From the cell containing the given text, extract its center point as (x, y) coordinate. 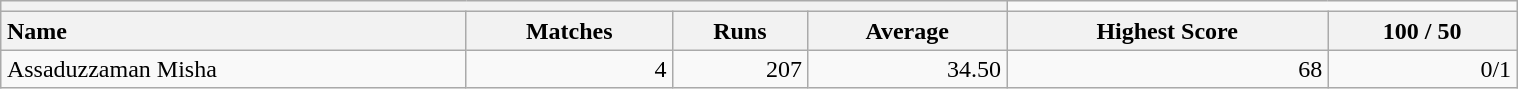
100 / 50 (1422, 31)
Average (908, 31)
4 (569, 69)
0/1 (1422, 69)
207 (740, 69)
68 (1168, 69)
Matches (569, 31)
Runs (740, 31)
Highest Score (1168, 31)
Name (234, 31)
34.50 (908, 69)
Assaduzzaman Misha (234, 69)
